Return the [x, y] coordinate for the center point of the cell that contains the specified text.  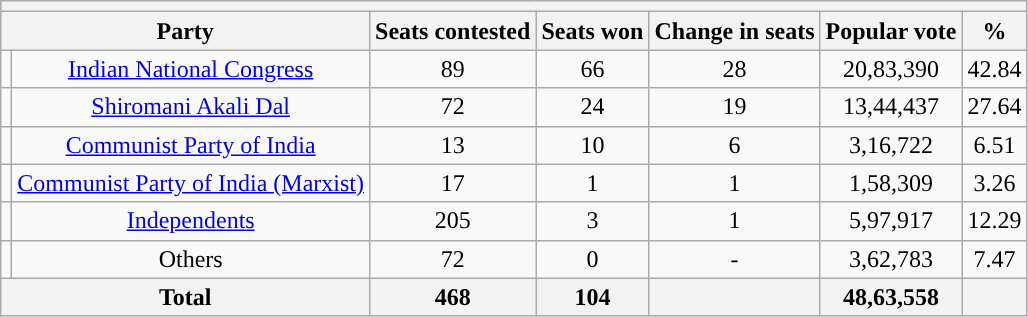
6 [734, 145]
3.26 [994, 183]
Independents [191, 221]
6.51 [994, 145]
66 [592, 69]
Total [186, 297]
- [734, 259]
5,97,917 [891, 221]
Communist Party of India (Marxist) [191, 183]
48,63,558 [891, 297]
28 [734, 69]
24 [592, 107]
7.47 [994, 259]
17 [453, 183]
12.29 [994, 221]
Seats contested [453, 31]
468 [453, 297]
Shiromani Akali Dal [191, 107]
19 [734, 107]
20,83,390 [891, 69]
Popular vote [891, 31]
27.64 [994, 107]
Change in seats [734, 31]
13,44,437 [891, 107]
0 [592, 259]
3,62,783 [891, 259]
10 [592, 145]
89 [453, 69]
Indian National Congress [191, 69]
Party [186, 31]
3 [592, 221]
3,16,722 [891, 145]
42.84 [994, 69]
1,58,309 [891, 183]
Others [191, 259]
Communist Party of India [191, 145]
205 [453, 221]
Seats won [592, 31]
% [994, 31]
104 [592, 297]
13 [453, 145]
